Determine the [X, Y] coordinate at the center of the cell enclosing the given text.  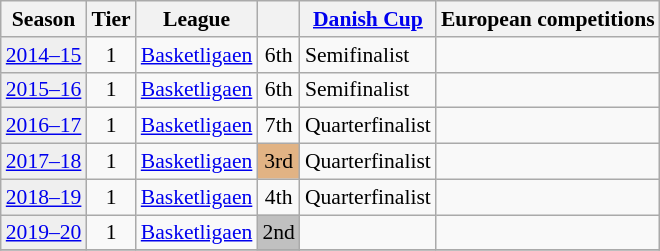
2019–20 [44, 233]
2014–15 [44, 55]
7th [278, 126]
2018–19 [44, 197]
4th [278, 197]
2nd [278, 233]
European competitions [548, 19]
Season [44, 19]
2017–18 [44, 162]
Tier [110, 19]
League [197, 19]
2016–17 [44, 126]
Danish Cup [368, 19]
2015–16 [44, 90]
3rd [278, 162]
